Locate the cell with the specified text and output its [x, y] center coordinate. 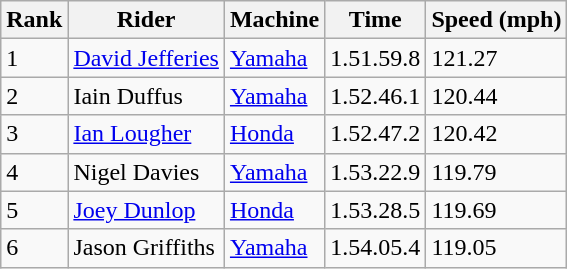
Rider [146, 20]
5 [34, 210]
119.05 [496, 248]
1.53.22.9 [376, 172]
Time [376, 20]
Speed (mph) [496, 20]
Iain Duffus [146, 96]
2 [34, 96]
120.44 [496, 96]
Joey Dunlop [146, 210]
Jason Griffiths [146, 248]
Machine [274, 20]
David Jefferies [146, 58]
1.52.46.1 [376, 96]
120.42 [496, 134]
Nigel Davies [146, 172]
1.54.05.4 [376, 248]
119.69 [496, 210]
119.79 [496, 172]
4 [34, 172]
1.51.59.8 [376, 58]
3 [34, 134]
Rank [34, 20]
121.27 [496, 58]
Ian Lougher [146, 134]
1.52.47.2 [376, 134]
1.53.28.5 [376, 210]
1 [34, 58]
6 [34, 248]
